For the text-containing cell, return its midpoint in (X, Y) coordinate format. 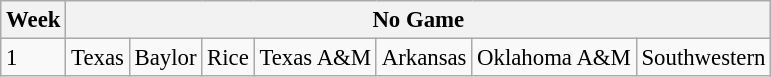
Southwestern (704, 58)
Baylor (166, 58)
Week (34, 20)
Oklahoma A&M (554, 58)
1 (34, 58)
No Game (418, 20)
Rice (228, 58)
Texas A&M (315, 58)
Arkansas (424, 58)
Texas (98, 58)
